From the cell containing the given text, extract its center point as [x, y] coordinate. 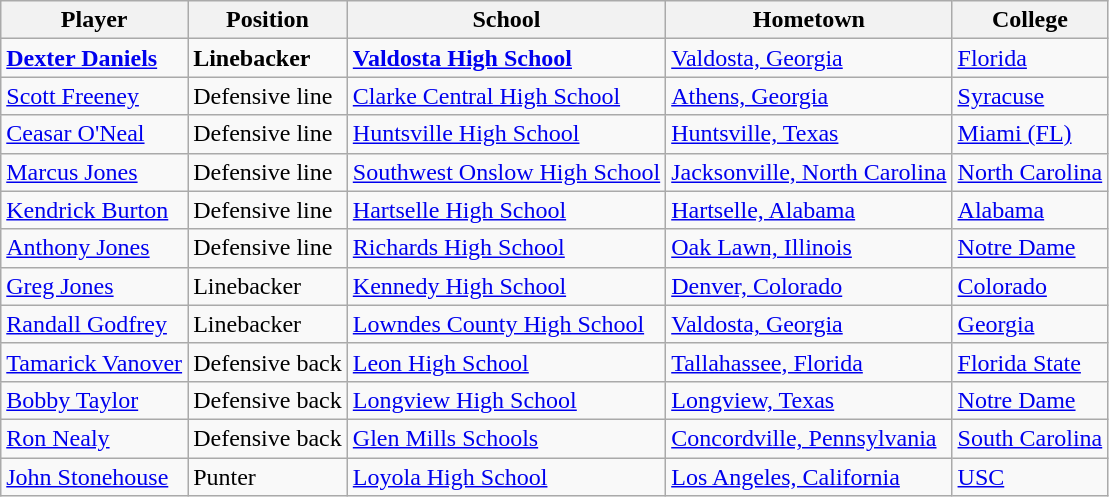
School [506, 20]
Longview, Texas [809, 400]
Bobby Taylor [94, 400]
Greg Jones [94, 286]
Syracuse [1030, 96]
Huntsville, Texas [809, 134]
Tamarick Vanover [94, 362]
Dexter Daniels [94, 58]
Ceasar O'Neal [94, 134]
Ron Nealy [94, 438]
Hartselle High School [506, 210]
Jacksonville, North Carolina [809, 172]
Leon High School [506, 362]
Randall Godfrey [94, 324]
Hartselle, Alabama [809, 210]
North Carolina [1030, 172]
John Stonehouse [94, 477]
Clarke Central High School [506, 96]
Glen Mills Schools [506, 438]
Kendrick Burton [94, 210]
Player [94, 20]
USC [1030, 477]
Georgia [1030, 324]
Athens, Georgia [809, 96]
Punter [268, 477]
Huntsville High School [506, 134]
Southwest Onslow High School [506, 172]
South Carolina [1030, 438]
Denver, Colorado [809, 286]
Oak Lawn, Illinois [809, 248]
Richards High School [506, 248]
Longview High School [506, 400]
Anthony Jones [94, 248]
Loyola High School [506, 477]
Hometown [809, 20]
Marcus Jones [94, 172]
Concordville, Pennsylvania [809, 438]
Alabama [1030, 210]
College [1030, 20]
Los Angeles, California [809, 477]
Colorado [1030, 286]
Position [268, 20]
Scott Freeney [94, 96]
Florida State [1030, 362]
Tallahassee, Florida [809, 362]
Lowndes County High School [506, 324]
Florida [1030, 58]
Miami (FL) [1030, 134]
Valdosta High School [506, 58]
Kennedy High School [506, 286]
